Find where the given text appears and provide that cell's center as (X, Y) coordinate. 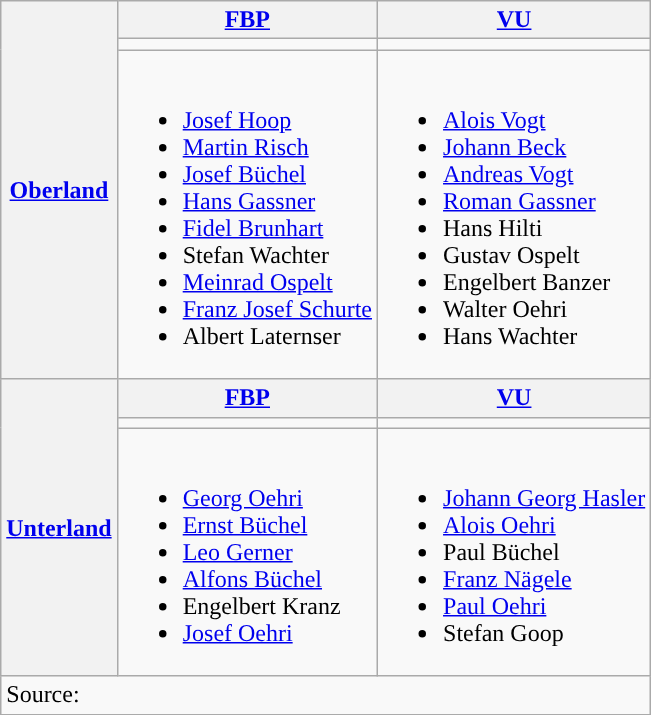
Unterland (59, 528)
Source: (326, 695)
Josef HoopMartin RischJosef BüchelHans GassnerFidel BrunhartStefan WachterMeinrad OspeltFranz Josef SchurteAlbert Laternser (247, 214)
Alois VogtJohann BeckAndreas VogtRoman GassnerHans HiltiGustav OspeltEngelbert BanzerWalter OehriHans Wachter (514, 214)
Georg OehriErnst BüchelLeo GernerAlfons BüchelEngelbert KranzJosef Oehri (247, 552)
Oberland (59, 190)
Johann Georg HaslerAlois OehriPaul BüchelFranz NägelePaul OehriStefan Goop (514, 552)
